Determine the (x, y) coordinate at the center of the cell enclosing the given text.  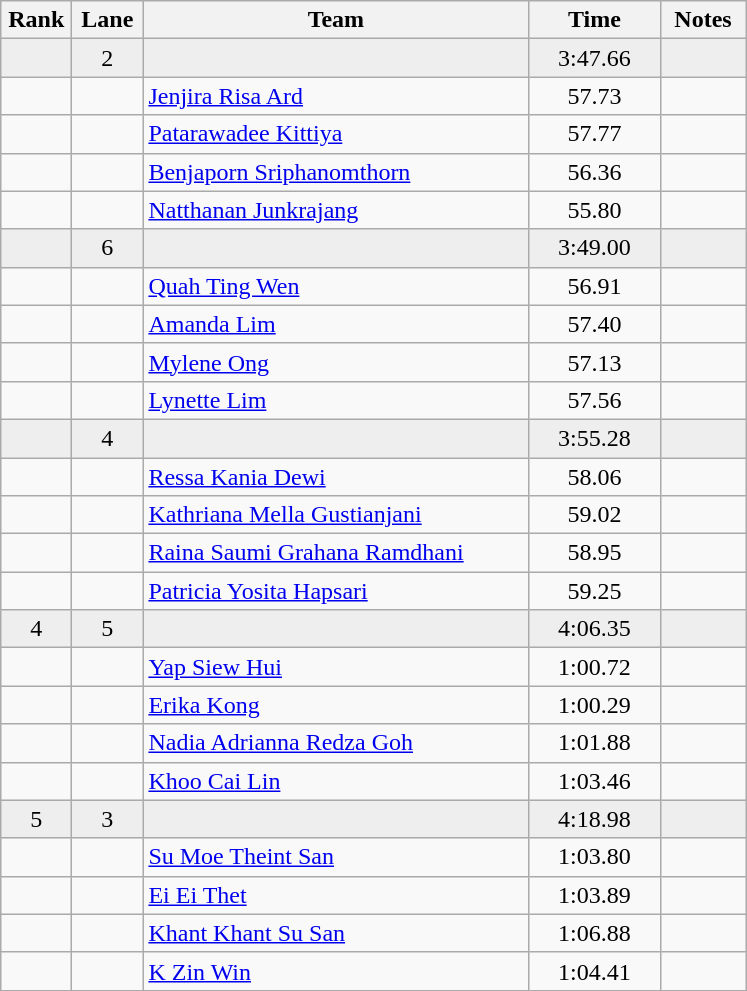
Kathriana Mella Gustianjani (336, 515)
Quah Ting Wen (336, 286)
Mylene Ong (336, 362)
58.06 (594, 477)
1:03.89 (594, 895)
57.73 (594, 96)
1:01.88 (594, 743)
Lane (108, 20)
4:06.35 (594, 629)
2 (108, 58)
3:47.66 (594, 58)
Khoo Cai Lin (336, 781)
Khant Khant Su San (336, 933)
3 (108, 819)
Su Moe Theint San (336, 857)
57.77 (594, 134)
1:03.46 (594, 781)
56.36 (594, 172)
Raina Saumi Grahana Ramdhani (336, 553)
Jenjira Risa Ard (336, 96)
58.95 (594, 553)
Notes (703, 20)
57.56 (594, 400)
56.91 (594, 286)
55.80 (594, 210)
Rank (36, 20)
K Zin Win (336, 971)
Team (336, 20)
3:49.00 (594, 248)
Patricia Yosita Hapsari (336, 591)
1:03.80 (594, 857)
1:04.41 (594, 971)
3:55.28 (594, 438)
1:06.88 (594, 933)
Erika Kong (336, 705)
Time (594, 20)
Nadia Adrianna Redza Goh (336, 743)
1:00.72 (594, 667)
Ressa Kania Dewi (336, 477)
Ei Ei Thet (336, 895)
57.40 (594, 324)
59.02 (594, 515)
Amanda Lim (336, 324)
59.25 (594, 591)
Benjaporn Sriphanomthorn (336, 172)
57.13 (594, 362)
4:18.98 (594, 819)
6 (108, 248)
Patarawadee Kittiya (336, 134)
Lynette Lim (336, 400)
1:00.29 (594, 705)
Natthanan Junkrajang (336, 210)
Yap Siew Hui (336, 667)
